Search for the cell housing the specified text and yield its (x, y) center coordinate. 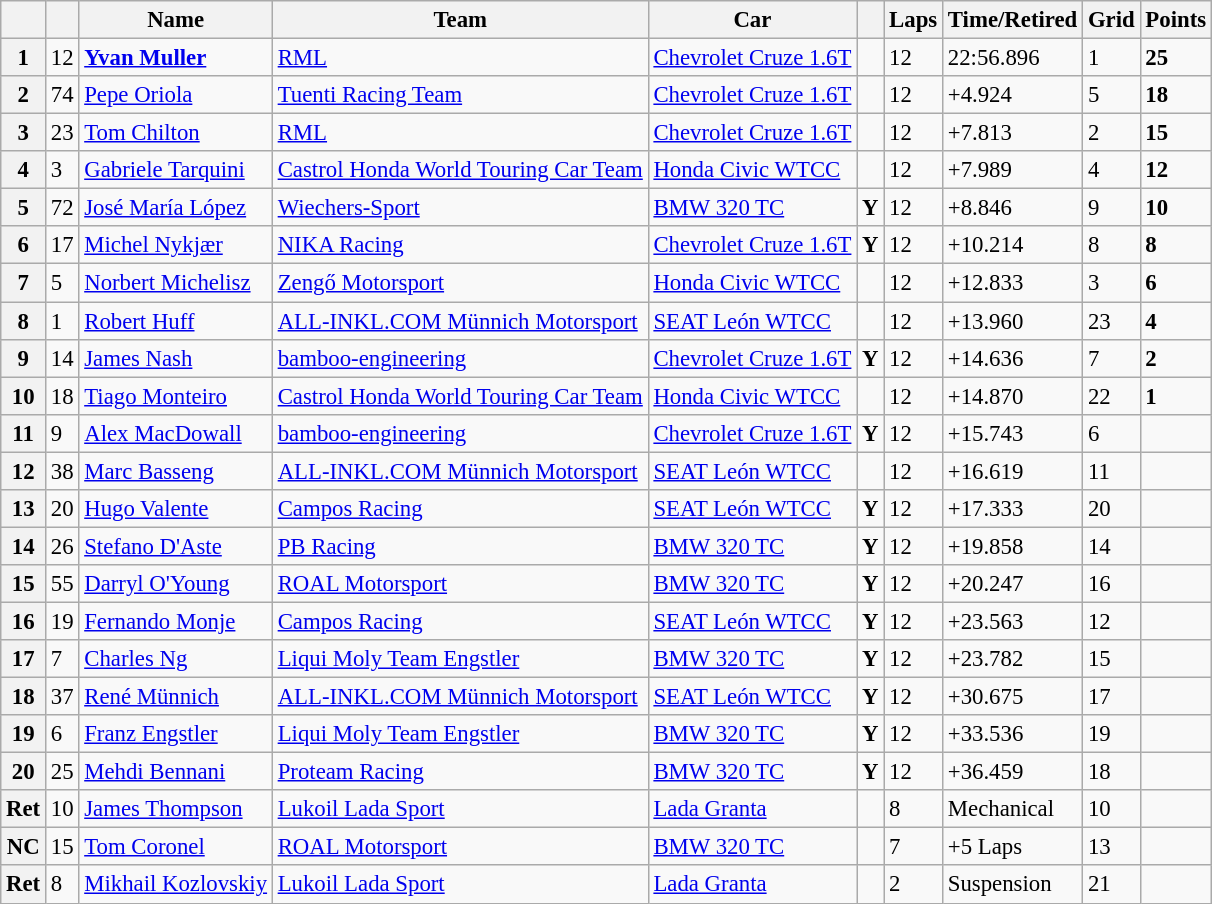
+23.782 (1012, 659)
+5 Laps (1012, 847)
Hugo Valente (176, 509)
55 (62, 584)
Tom Coronel (176, 847)
38 (62, 471)
22 (1112, 396)
+33.536 (1012, 734)
Tom Chilton (176, 133)
Yvan Muller (176, 58)
37 (62, 697)
72 (62, 208)
+10.214 (1012, 245)
NIKA Racing (460, 245)
José María López (176, 208)
James Thompson (176, 809)
Suspension (1012, 885)
+4.924 (1012, 95)
Zengő Motorsport (460, 283)
+19.858 (1012, 546)
+17.333 (1012, 509)
+7.813 (1012, 133)
Stefano D'Aste (176, 546)
+15.743 (1012, 433)
Pepe Oriola (176, 95)
Proteam Racing (460, 772)
Mehdi Bennani (176, 772)
Car (752, 20)
Mikhail Kozlovskiy (176, 885)
+23.563 (1012, 621)
Laps (914, 20)
NC (24, 847)
+36.459 (1012, 772)
Fernando Monje (176, 621)
21 (1112, 885)
+7.989 (1012, 170)
22:56.896 (1012, 58)
Franz Engstler (176, 734)
Michel Nykjær (176, 245)
James Nash (176, 358)
+16.619 (1012, 471)
+14.636 (1012, 358)
PB Racing (460, 546)
+12.833 (1012, 283)
Gabriele Tarquini (176, 170)
Alex MacDowall (176, 433)
+30.675 (1012, 697)
Marc Basseng (176, 471)
Darryl O'Young (176, 584)
Norbert Michelisz (176, 283)
+20.247 (1012, 584)
Tiago Monteiro (176, 396)
26 (62, 546)
Time/Retired (1012, 20)
Name (176, 20)
74 (62, 95)
Charles Ng (176, 659)
+14.870 (1012, 396)
Grid (1112, 20)
Points (1176, 20)
Mechanical (1012, 809)
Tuenti Racing Team (460, 95)
René Münnich (176, 697)
Team (460, 20)
+8.846 (1012, 208)
+13.960 (1012, 321)
Robert Huff (176, 321)
Wiechers-Sport (460, 208)
